Search for the cell housing the specified text and yield its [x, y] center coordinate. 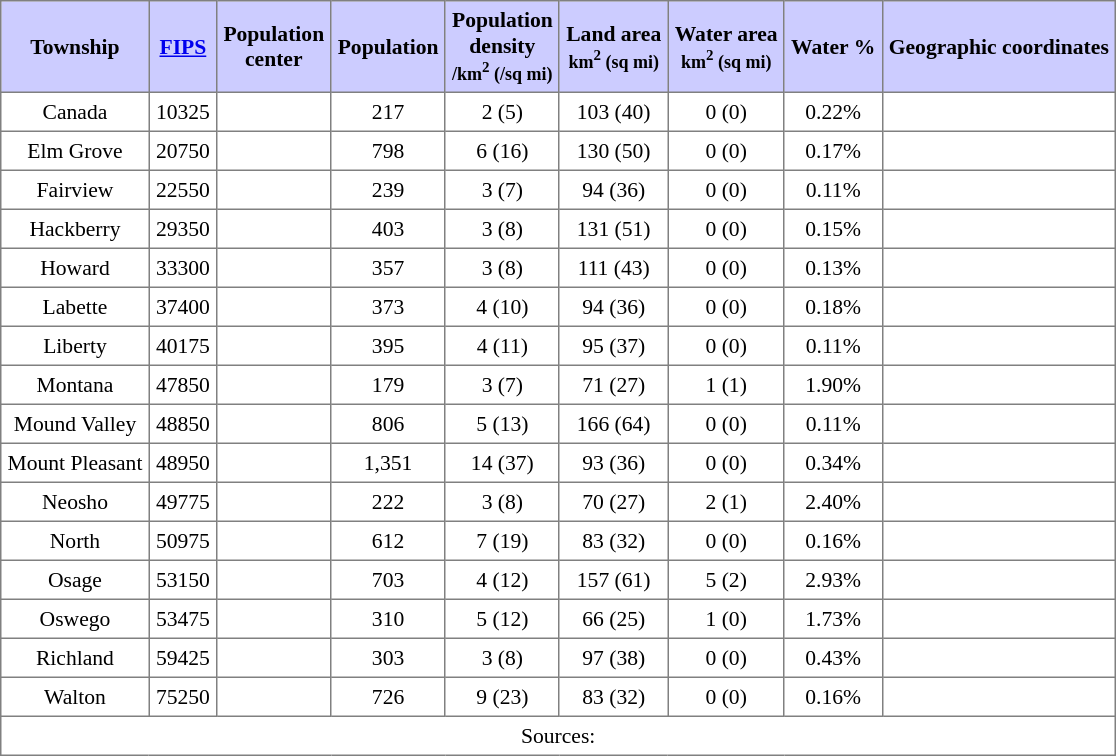
726 [388, 696]
373 [388, 306]
Neosho [75, 502]
29350 [182, 228]
49775 [182, 502]
0.17% [833, 150]
5 (13) [502, 424]
1.73% [833, 618]
20750 [182, 150]
FIPS [182, 47]
5 (12) [502, 618]
7 (19) [502, 540]
Walton [75, 696]
130 (50) [613, 150]
10325 [182, 112]
0.13% [833, 268]
357 [388, 268]
Mound Valley [75, 424]
1,351 [388, 462]
North [75, 540]
222 [388, 502]
93 (36) [613, 462]
2 (1) [726, 502]
Hackberry [75, 228]
33300 [182, 268]
Populationcenter [274, 47]
Land areakm2 (sq mi) [613, 47]
2.40% [833, 502]
66 (25) [613, 618]
Montana [75, 384]
166 (64) [613, 424]
798 [388, 150]
4 (11) [502, 346]
53150 [182, 580]
0.22% [833, 112]
5 (2) [726, 580]
0.18% [833, 306]
22550 [182, 190]
Water % [833, 47]
703 [388, 580]
303 [388, 658]
95 (37) [613, 346]
217 [388, 112]
14 (37) [502, 462]
40175 [182, 346]
103 (40) [613, 112]
Labette [75, 306]
53475 [182, 618]
6 (16) [502, 150]
Populationdensity/km2 (/sq mi) [502, 47]
48950 [182, 462]
Liberty [75, 346]
Oswego [75, 618]
111 (43) [613, 268]
806 [388, 424]
Sources: [558, 736]
179 [388, 384]
239 [388, 190]
310 [388, 618]
0.34% [833, 462]
Geographic coordinates [999, 47]
Richland [75, 658]
Mount Pleasant [75, 462]
1 (0) [726, 618]
59425 [182, 658]
2 (5) [502, 112]
37400 [182, 306]
2.93% [833, 580]
131 (51) [613, 228]
157 (61) [613, 580]
70 (27) [613, 502]
Elm Grove [75, 150]
Township [75, 47]
1 (1) [726, 384]
0.15% [833, 228]
Osage [75, 580]
Water areakm2 (sq mi) [726, 47]
612 [388, 540]
1.90% [833, 384]
9 (23) [502, 696]
47850 [182, 384]
71 (27) [613, 384]
403 [388, 228]
Canada [75, 112]
48850 [182, 424]
Population [388, 47]
Fairview [75, 190]
4 (12) [502, 580]
97 (38) [613, 658]
75250 [182, 696]
4 (10) [502, 306]
0.43% [833, 658]
50975 [182, 540]
Howard [75, 268]
395 [388, 346]
